From the cell containing the given text, extract its center point as [x, y] coordinate. 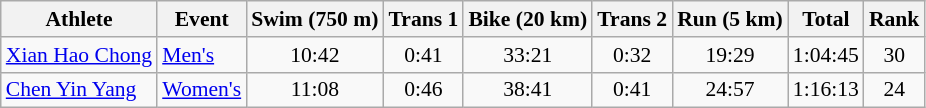
1:16:13 [826, 90]
0:46 [423, 90]
33:21 [528, 55]
1:04:45 [826, 55]
24:57 [730, 90]
10:42 [314, 55]
Women's [202, 90]
Xian Hao Chong [79, 55]
Swim (750 m) [314, 19]
Chen Yin Yang [79, 90]
19:29 [730, 55]
11:08 [314, 90]
Men's [202, 55]
Rank [894, 19]
30 [894, 55]
24 [894, 90]
Run (5 km) [730, 19]
Bike (20 km) [528, 19]
0:32 [632, 55]
Trans 1 [423, 19]
Athlete [79, 19]
Total [826, 19]
Event [202, 19]
38:41 [528, 90]
Trans 2 [632, 19]
